Output the [X, Y] coordinate of the center of the cell containing the given text.  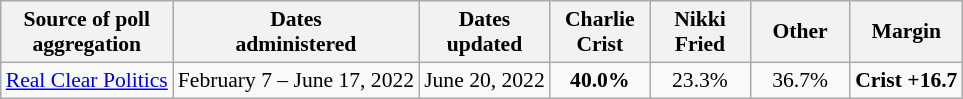
Datesadministered [296, 32]
Other [800, 32]
36.7% [800, 80]
Real Clear Politics [87, 80]
Margin [906, 32]
CharlieCrist [600, 32]
Source of pollaggregation [87, 32]
40.0% [600, 80]
23.3% [700, 80]
June 20, 2022 [484, 80]
Datesupdated [484, 32]
Crist +16.7 [906, 80]
NikkiFried [700, 32]
February 7 – June 17, 2022 [296, 80]
